Locate the cell with the specified text and output its (x, y) center coordinate. 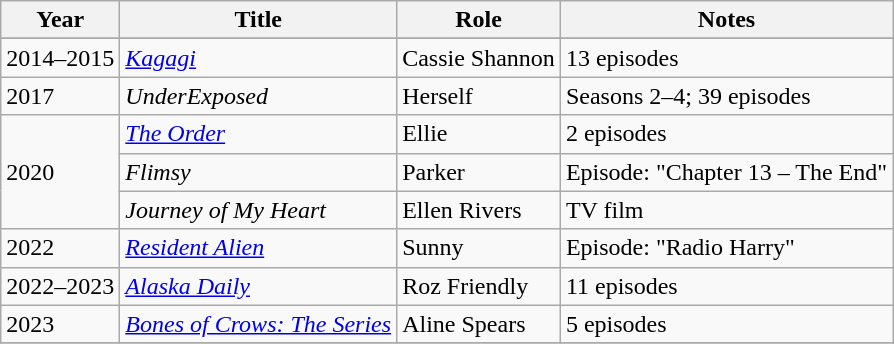
Parker (479, 172)
Herself (479, 96)
Episode: "Radio Harry" (726, 248)
Roz Friendly (479, 286)
Notes (726, 20)
11 episodes (726, 286)
2 episodes (726, 134)
Ellen Rivers (479, 210)
Title (258, 20)
5 episodes (726, 324)
Sunny (479, 248)
Flimsy (258, 172)
13 episodes (726, 58)
Role (479, 20)
TV film (726, 210)
2023 (60, 324)
2022–2023 (60, 286)
Ellie (479, 134)
Resident Alien (258, 248)
UnderExposed (258, 96)
2020 (60, 172)
Cassie Shannon (479, 58)
Journey of My Heart (258, 210)
Alaska Daily (258, 286)
2022 (60, 248)
2017 (60, 96)
The Order (258, 134)
Bones of Crows: The Series (258, 324)
Episode: "Chapter 13 – The End" (726, 172)
Year (60, 20)
Seasons 2–4; 39 episodes (726, 96)
Kagagi (258, 58)
Aline Spears (479, 324)
2014–2015 (60, 58)
